Scan for the cell matching the given text and deliver its (x, y) coordinate at center. 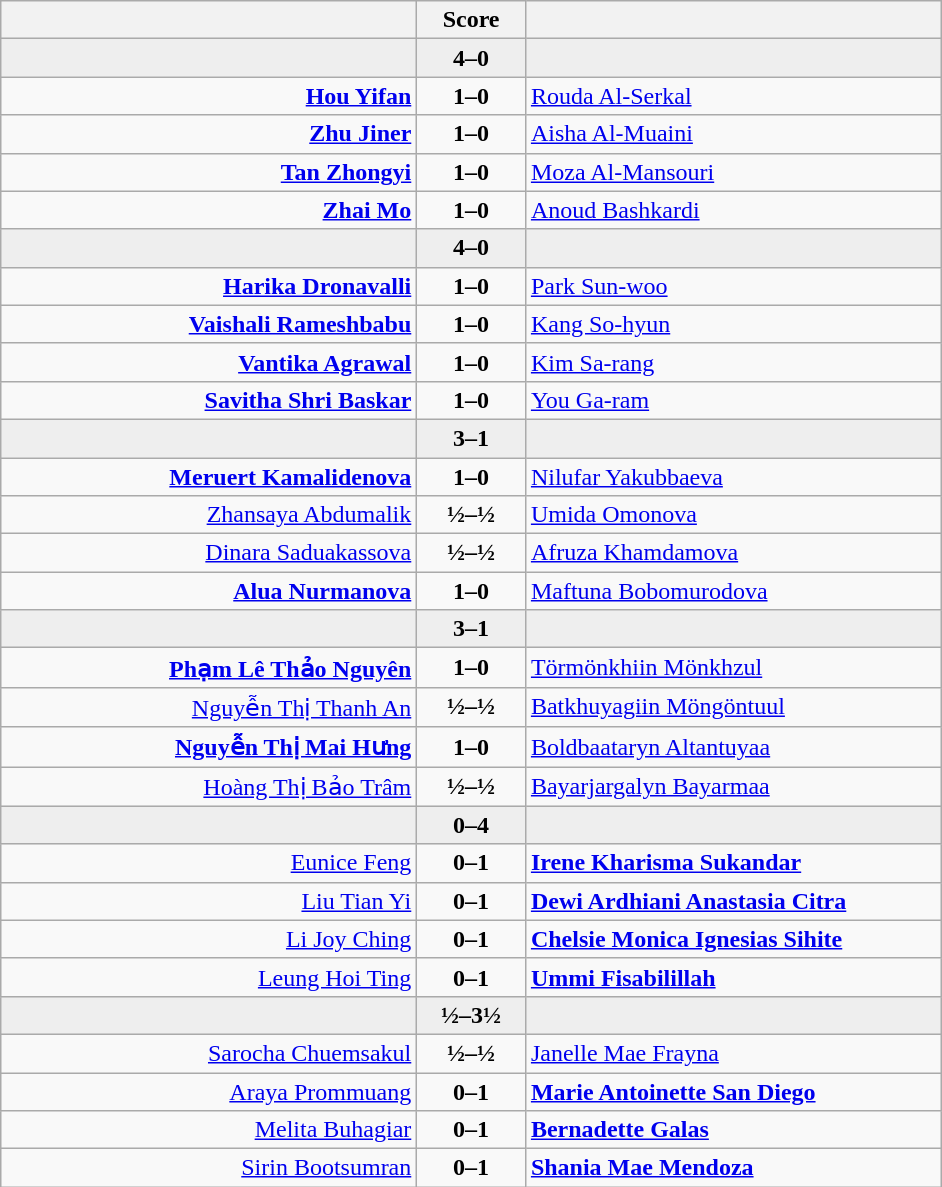
Li Joy Ching (209, 939)
You Ga-ram (733, 400)
Savitha Shri Baskar (209, 400)
Janelle Mae Frayna (733, 1053)
Hoàng Thị Bảo Trâm (209, 786)
Kim Sa-rang (733, 362)
Nguyễn Thị Thanh An (209, 707)
Boldbaataryn Altantuyaa (733, 747)
Rouda Al-Serkal (733, 96)
Park Sun-woo (733, 286)
Shania Mae Mendoza (733, 1168)
½–3½ (472, 1015)
Aisha Al-Muaini (733, 134)
Chelsie Monica Ignesias Sihite (733, 939)
Hou Yifan (209, 96)
Zhu Jiner (209, 134)
Umida Omonova (733, 515)
Bernadette Galas (733, 1130)
Vaishali Rameshbabu (209, 324)
Maftuna Bobomurodova (733, 591)
Nguyễn Thị Mai Hưng (209, 747)
Kang So-hyun (733, 324)
0–4 (472, 825)
Marie Antoinette San Diego (733, 1091)
Leung Hoi Ting (209, 977)
Tan Zhongyi (209, 172)
Araya Prommuang (209, 1091)
Alua Nurmanova (209, 591)
Dewi Ardhiani Anastasia Citra (733, 901)
Zhansaya Abdumalik (209, 515)
Törmönkhiin Mönkhzul (733, 668)
Melita Buhagiar (209, 1130)
Sirin Bootsumran (209, 1168)
Liu Tian Yi (209, 901)
Ummi Fisabilillah (733, 977)
Vantika Agrawal (209, 362)
Phạm Lê Thảo Nguyên (209, 668)
Bayarjargalyn Bayarmaa (733, 786)
Moza Al-Mansouri (733, 172)
Harika Dronavalli (209, 286)
Score (472, 20)
Batkhuyagiin Möngöntuul (733, 707)
Dinara Saduakassova (209, 553)
Sarocha Chuemsakul (209, 1053)
Zhai Mo (209, 210)
Irene Kharisma Sukandar (733, 863)
Afruza Khamdamova (733, 553)
Nilufar Yakubbaeva (733, 477)
Meruert Kamalidenova (209, 477)
Eunice Feng (209, 863)
Anoud Bashkardi (733, 210)
